Identify which cell holds the provided text, then report its (x, y) central coordinate. 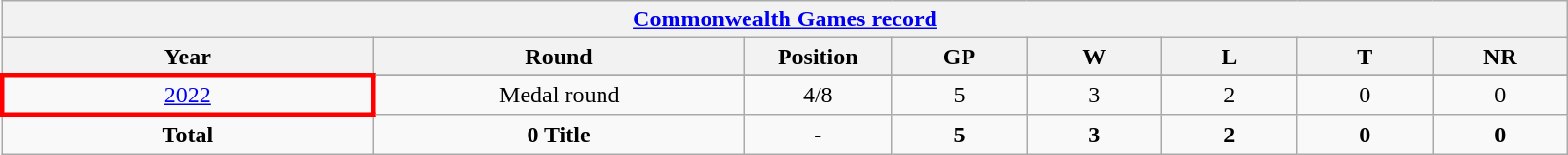
Position (818, 57)
T (1365, 57)
W (1094, 57)
0 Title (559, 135)
NR (1501, 57)
Total (187, 135)
L (1230, 57)
Medal round (559, 96)
Round (559, 57)
2022 (187, 96)
Year (187, 57)
GP (960, 57)
- (818, 135)
4/8 (818, 96)
Commonwealth Games record (784, 19)
